Determine the [X, Y] coordinate at the center of the cell enclosing the given text.  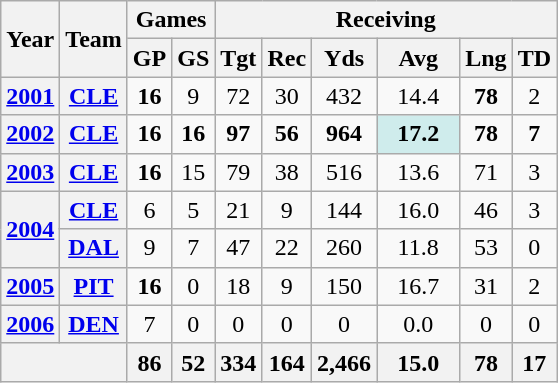
21 [238, 210]
52 [194, 362]
334 [238, 362]
15.0 [418, 362]
Games [170, 20]
97 [238, 134]
Tgt [238, 58]
Lng [486, 58]
56 [287, 134]
2006 [30, 324]
DAL [94, 248]
432 [344, 96]
47 [238, 248]
38 [287, 172]
72 [238, 96]
2004 [30, 229]
Avg [418, 58]
144 [344, 210]
2002 [30, 134]
30 [287, 96]
86 [149, 362]
TD [534, 58]
17 [534, 362]
GS [194, 58]
Receiving [386, 20]
2003 [30, 172]
17.2 [418, 134]
964 [344, 134]
71 [486, 172]
PIT [94, 286]
Rec [287, 58]
Team [94, 39]
DEN [94, 324]
18 [238, 286]
0.0 [418, 324]
164 [287, 362]
Yds [344, 58]
16.0 [418, 210]
31 [486, 286]
22 [287, 248]
79 [238, 172]
260 [344, 248]
150 [344, 286]
46 [486, 210]
13.6 [418, 172]
15 [194, 172]
6 [149, 210]
14.4 [418, 96]
2005 [30, 286]
GP [149, 58]
5 [194, 210]
2001 [30, 96]
516 [344, 172]
2,466 [344, 362]
Year [30, 39]
11.8 [418, 248]
16.7 [418, 286]
53 [486, 248]
